Pinpoint the cell where the given text exists, returning its [x, y] midpoint coordinate. 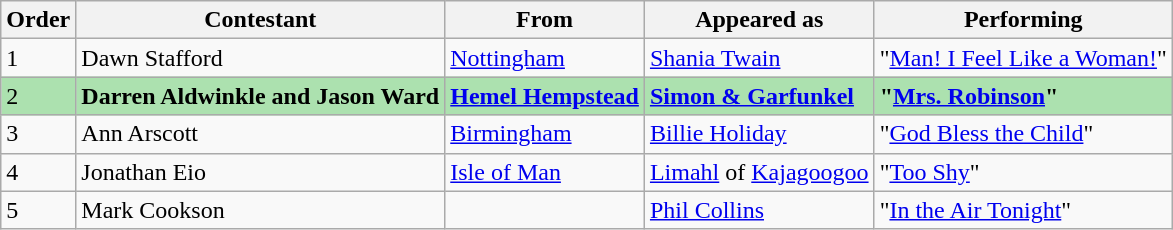
"Mrs. Robinson" [1023, 96]
Dawn Stafford [260, 58]
Phil Collins [759, 210]
3 [38, 134]
Ann Arscott [260, 134]
"God Bless the Child" [1023, 134]
Jonathan Eio [260, 172]
Appeared as [759, 20]
Performing [1023, 20]
Isle of Man [545, 172]
Nottingham [545, 58]
From [545, 20]
Hemel Hempstead [545, 96]
"Man! I Feel Like a Woman!" [1023, 58]
1 [38, 58]
Mark Cookson [260, 210]
"In the Air Tonight" [1023, 210]
"Too Shy" [1023, 172]
Shania Twain [759, 58]
Contestant [260, 20]
2 [38, 96]
Birmingham [545, 134]
Order [38, 20]
Darren Aldwinkle and Jason Ward [260, 96]
4 [38, 172]
Limahl of Kajagoogoo [759, 172]
Simon & Garfunkel [759, 96]
5 [38, 210]
Billie Holiday [759, 134]
